Return the (x, y) coordinate for the center point of the cell that contains the specified text.  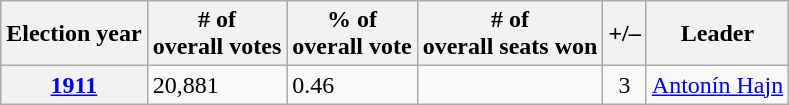
Antonín Hajn (717, 85)
Election year (74, 34)
+/– (624, 34)
# ofoverall seats won (510, 34)
Leader (717, 34)
% ofoverall vote (352, 34)
0.46 (352, 85)
1911 (74, 85)
# ofoverall votes (217, 34)
20,881 (217, 85)
3 (624, 85)
